Capture the cell that displays the provided text and extract its (x, y) central coordinate. 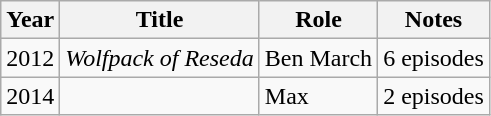
2014 (30, 96)
Ben March (318, 58)
Role (318, 20)
2 episodes (434, 96)
Year (30, 20)
Wolfpack of Reseda (160, 58)
2012 (30, 58)
Max (318, 96)
Notes (434, 20)
6 episodes (434, 58)
Title (160, 20)
